Detect which cell encompasses the target text, then output its (x, y) center coordinate. 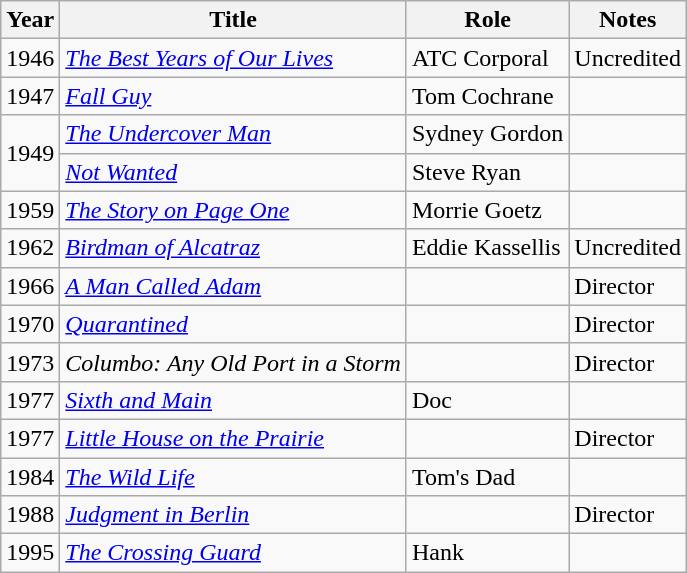
1995 (30, 553)
1988 (30, 515)
1966 (30, 286)
Not Wanted (234, 172)
Judgment in Berlin (234, 515)
Eddie Kassellis (487, 248)
Quarantined (234, 324)
Hank (487, 553)
The Story on Page One (234, 210)
Fall Guy (234, 96)
A Man Called Adam (234, 286)
1946 (30, 58)
Title (234, 20)
Morrie Goetz (487, 210)
Doc (487, 400)
Tom Cochrane (487, 96)
1949 (30, 153)
1959 (30, 210)
1947 (30, 96)
The Wild Life (234, 477)
1973 (30, 362)
1962 (30, 248)
The Best Years of Our Lives (234, 58)
Notes (628, 20)
Year (30, 20)
The Crossing Guard (234, 553)
1970 (30, 324)
The Undercover Man (234, 134)
Little House on the Prairie (234, 438)
ATC Corporal (487, 58)
Sydney Gordon (487, 134)
Tom's Dad (487, 477)
Sixth and Main (234, 400)
Birdman of Alcatraz (234, 248)
1984 (30, 477)
Role (487, 20)
Steve Ryan (487, 172)
Columbo: Any Old Port in a Storm (234, 362)
